Return (X, Y) of the center of cell containing provided text 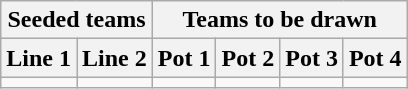
Pot 1 (184, 58)
Line 1 (39, 58)
Pot 2 (248, 58)
Line 2 (114, 58)
Pot 3 (312, 58)
Teams to be drawn (280, 20)
Pot 4 (375, 58)
Seeded teams (77, 20)
